Scan for the cell matching the given text and deliver its [x, y] coordinate at center. 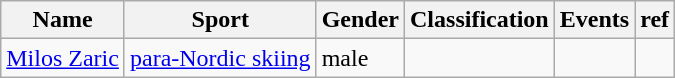
Milos Zaric [63, 58]
Events [594, 20]
ref [655, 20]
male [360, 58]
Sport [220, 20]
Name [63, 20]
Classification [480, 20]
para-Nordic skiing [220, 58]
Gender [360, 20]
